Return [x, y] of the center of cell containing provided text 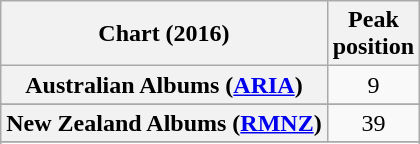
9 [373, 85]
New Zealand Albums (RMNZ) [164, 123]
Australian Albums (ARIA) [164, 85]
Chart (2016) [164, 34]
39 [373, 123]
Peak position [373, 34]
